Pinpoint the cell where the given text exists, returning its (X, Y) midpoint coordinate. 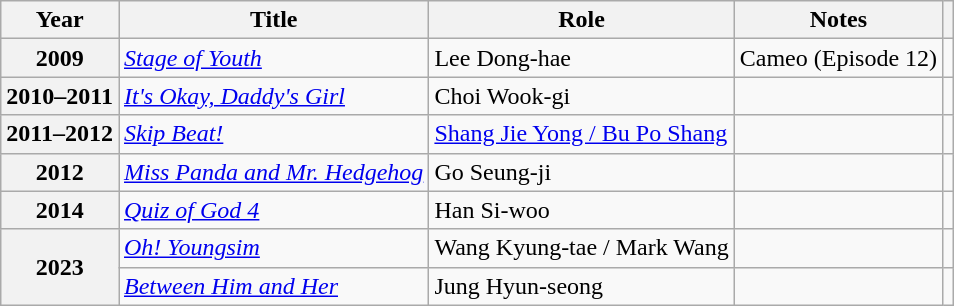
Between Him and Her (273, 286)
Stage of Youth (273, 58)
Cameo (Episode 12) (838, 58)
Han Si-woo (582, 210)
2009 (60, 58)
Wang Kyung-tae / Mark Wang (582, 248)
Role (582, 20)
Go Seung-ji (582, 172)
Jung Hyun-seong (582, 286)
Skip Beat! (273, 134)
2011–2012 (60, 134)
2010–2011 (60, 96)
Quiz of God 4 (273, 210)
Notes (838, 20)
Shang Jie Yong / Bu Po Shang (582, 134)
Oh! Youngsim (273, 248)
It's Okay, Daddy's Girl (273, 96)
Title (273, 20)
Choi Wook-gi (582, 96)
2023 (60, 267)
Year (60, 20)
Miss Panda and Mr. Hedgehog (273, 172)
Lee Dong-hae (582, 58)
2014 (60, 210)
2012 (60, 172)
